Determine the [X, Y] coordinate at the center of the cell enclosing the given text.  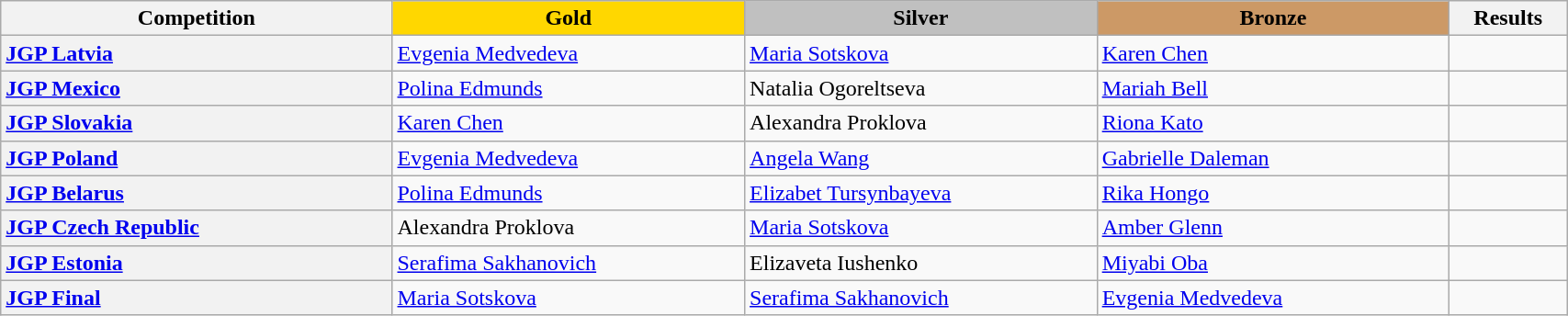
Miyabi Oba [1273, 263]
Elizaveta Iushenko [921, 263]
JGP Belarus [197, 193]
Mariah Bell [1273, 88]
JGP Estonia [197, 263]
Results [1508, 18]
Gold [569, 18]
Elizabet Tursynbayeva [921, 193]
Gabrielle Daleman [1273, 158]
Riona Kato [1273, 123]
Bronze [1273, 18]
JGP Latvia [197, 53]
JGP Slovakia [197, 123]
JGP Poland [197, 158]
Competition [197, 18]
JGP Czech Republic [197, 228]
JGP Final [197, 298]
Rika Hongo [1273, 193]
Silver [921, 18]
Amber Glenn [1273, 228]
Natalia Ogoreltseva [921, 88]
Angela Wang [921, 158]
JGP Mexico [197, 88]
